Locate the cell with the specified text and output its (x, y) center coordinate. 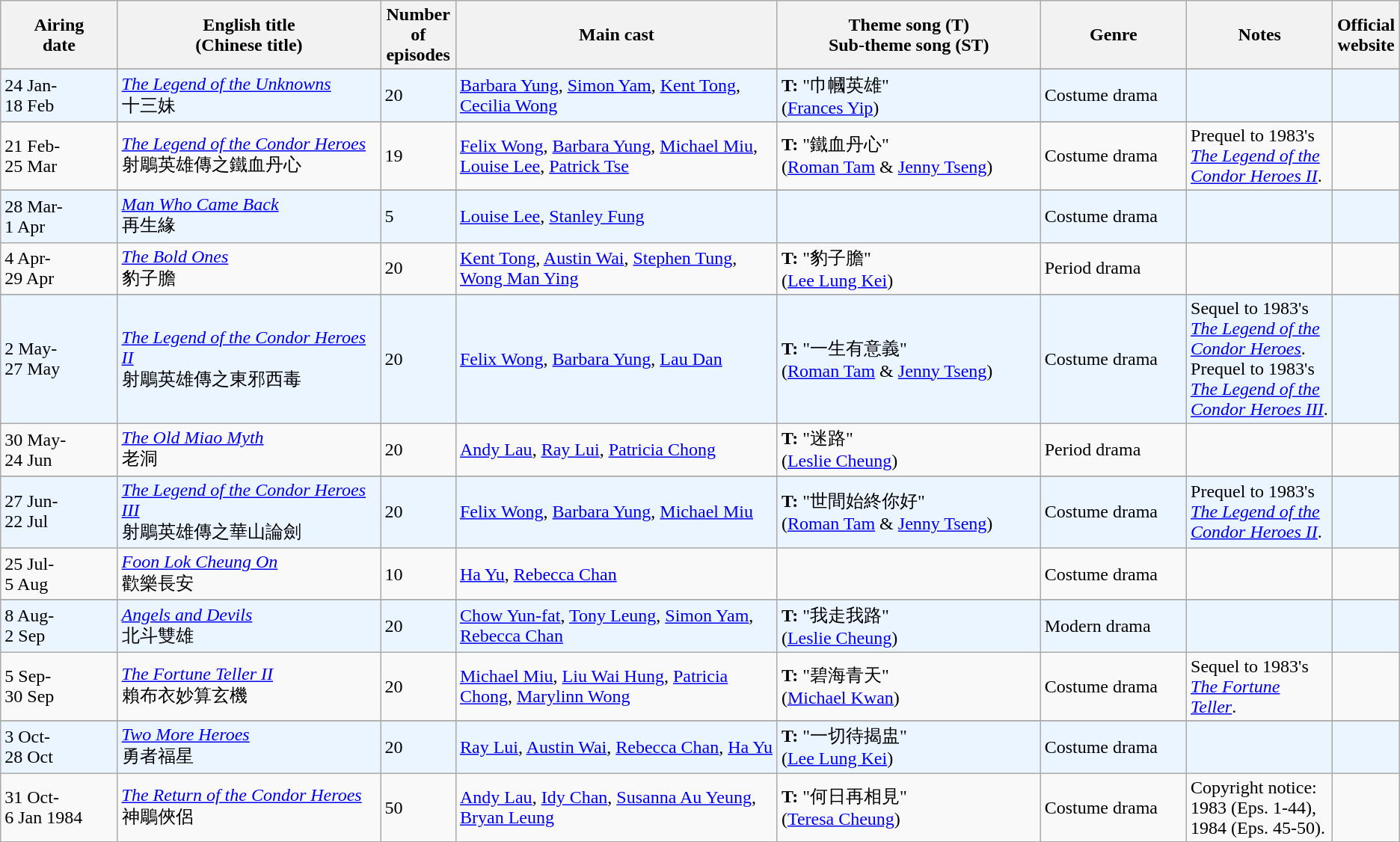
The Legend of the Condor Heroes 射鵰英雄傳之鐵血丹心 (249, 156)
24 Jan- 18 Feb (59, 96)
28 Mar- 1 Apr (59, 216)
Felix Wong, Barbara Yung, Michael Miu (616, 511)
T: "迷路" (Leslie Cheung) (909, 450)
Michael Miu, Liu Wai Hung, Patricia Chong, Marylinn Wong (616, 686)
T: "鐵血丹心" (Roman Tam & Jenny Tseng) (909, 156)
Chow Yun-fat, Tony Leung, Simon Yam, Rebecca Chan (616, 626)
T: "世間始終你好" (Roman Tam & Jenny Tseng) (909, 511)
The Fortune Teller II 賴布衣妙算玄機 (249, 686)
Notes (1259, 35)
Number of episodes (419, 35)
T: "巾幗英雄" (Frances Yip) (909, 96)
T: "一生有意義" (Roman Tam & Jenny Tseng) (909, 359)
21 Feb- 25 Mar (59, 156)
27 Jun- 22 Jul (59, 511)
31 Oct- 6 Jan 1984 (59, 808)
10 (419, 574)
Kent Tong, Austin Wai, Stephen Tung, Wong Man Ying (616, 268)
Barbara Yung, Simon Yam, Kent Tong, Cecilia Wong (616, 96)
English title (Chinese title) (249, 35)
Andy Lau, Ray Lui, Patricia Chong (616, 450)
Airingdate (59, 35)
Andy Lau, Idy Chan, Susanna Au Yeung, Bryan Leung (616, 808)
Sequel to 1983's The Fortune Teller. (1259, 686)
Copyright notice: 1983 (Eps. 1-44), 1984 (Eps. 45-50). (1259, 808)
5 (419, 216)
T: "碧海青天" (Michael Kwan) (909, 686)
The Old Miao Myth 老洞 (249, 450)
Ha Yu, Rebecca Chan (616, 574)
Ray Lui, Austin Wai, Rebecca Chan, Ha Yu (616, 747)
19 (419, 156)
4 Apr- 29 Apr (59, 268)
The Bold Ones 豹子膽 (249, 268)
Felix Wong, Barbara Yung, Lau Dan (616, 359)
Louise Lee, Stanley Fung (616, 216)
30 May- 24 Jun (59, 450)
The Legend of the Unknowns 十三妹 (249, 96)
3 Oct- 28 Oct (59, 747)
The Legend of the Condor Heroes III 射鵰英雄傳之華山論劍 (249, 511)
Theme song (T) Sub-theme song (ST) (909, 35)
The Return of the Condor Heroes 神鵰俠侶 (249, 808)
T: "我走我路" (Leslie Cheung) (909, 626)
8 Aug- 2 Sep (59, 626)
Modern drama (1113, 626)
T: "一切待揭盅" (Lee Lung Kei) (909, 747)
Official website (1366, 35)
The Legend of the Condor Heroes II 射鵰英雄傳之東邪西毒 (249, 359)
50 (419, 808)
Angels and Devils 北斗雙雄 (249, 626)
Man Who Came Back 再生緣 (249, 216)
T: "何日再相見" (Teresa Cheung) (909, 808)
Two More Heroes 勇者福星 (249, 747)
T: "豹子膽" (Lee Lung Kei) (909, 268)
Main cast (616, 35)
Foon Lok Cheung On 歡樂長安 (249, 574)
5 Sep- 30 Sep (59, 686)
Genre (1113, 35)
Felix Wong, Barbara Yung, Michael Miu, Louise Lee, Patrick Tse (616, 156)
Sequel to 1983's The Legend of the Condor Heroes. Prequel to 1983's The Legend of the Condor Heroes III. (1259, 359)
25 Jul- 5 Aug (59, 574)
2 May- 27 May (59, 359)
